Determine the [X, Y] coordinate at the center of the cell enclosing the given text.  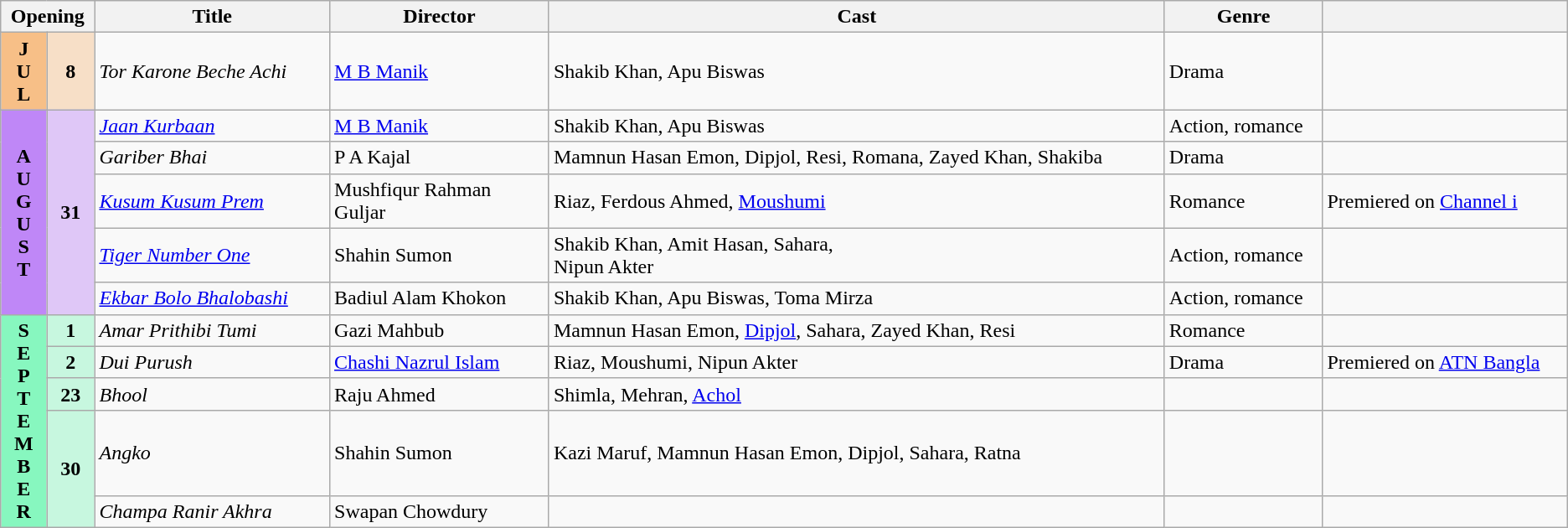
Shimla, Mehran, Achol [856, 394]
Riaz, Moushumi, Nipun Akter [856, 362]
Badiul Alam Khokon [440, 298]
30 [70, 468]
Kazi Maruf, Mamnun Hasan Emon, Dipjol, Sahara, Ratna [856, 453]
Mamnun Hasan Emon, Dipjol, Sahara, Zayed Khan, Resi [856, 330]
Dui Purush [213, 362]
Tor Karone Beche Achi [213, 71]
Champa Ranir Akhra [213, 511]
Jaan Kurbaan [213, 126]
AUGUST [23, 212]
Raju Ahmed [440, 394]
Premiered on Channel i [1445, 201]
Cast [856, 17]
Angko [213, 453]
8 [70, 71]
SEPTEMBER [23, 421]
Swapan Chowdury [440, 511]
Mamnun Hasan Emon, Dipjol, Resi, Romana, Zayed Khan, Shakiba [856, 158]
Opening [48, 17]
JUL [23, 71]
Tiger Number One [213, 255]
Riaz, Ferdous Ahmed, Moushumi [856, 201]
Title [213, 17]
Director [440, 17]
Ekbar Bolo Bhalobashi [213, 298]
Mushfiqur Rahman Guljar [440, 201]
Genre [1243, 17]
Amar Prithibi Tumi [213, 330]
Premiered on ATN Bangla [1445, 362]
Gazi Mahbub [440, 330]
Shakib Khan, Amit Hasan, Sahara,Nipun Akter [856, 255]
Chashi Nazrul Islam [440, 362]
Gariber Bhai [213, 158]
23 [70, 394]
Shakib Khan, Apu Biswas, Toma Mirza [856, 298]
Kusum Kusum Prem [213, 201]
Bhool [213, 394]
31 [70, 212]
P A Kajal [440, 158]
1 [70, 330]
2 [70, 362]
